Identify which cell holds the provided text, then report its [X, Y] central coordinate. 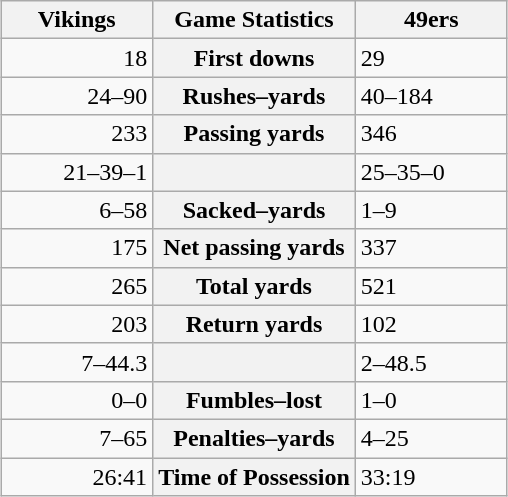
1–0 [431, 400]
175 [77, 248]
Penalties–yards [254, 438]
18 [77, 58]
0–0 [77, 400]
Sacked–yards [254, 210]
Total yards [254, 286]
49ers [431, 20]
25–35–0 [431, 172]
First downs [254, 58]
233 [77, 134]
521 [431, 286]
265 [77, 286]
Passing yards [254, 134]
7–44.3 [77, 362]
346 [431, 134]
Time of Possession [254, 477]
7–65 [77, 438]
26:41 [77, 477]
Fumbles–lost [254, 400]
337 [431, 248]
2–48.5 [431, 362]
33:19 [431, 477]
102 [431, 324]
24–90 [77, 96]
Net passing yards [254, 248]
203 [77, 324]
29 [431, 58]
40–184 [431, 96]
4–25 [431, 438]
Vikings [77, 20]
Game Statistics [254, 20]
Rushes–yards [254, 96]
Return yards [254, 324]
6–58 [77, 210]
21–39–1 [77, 172]
1–9 [431, 210]
